Provide the [x, y] coordinate of the cell's center where the given text is located.  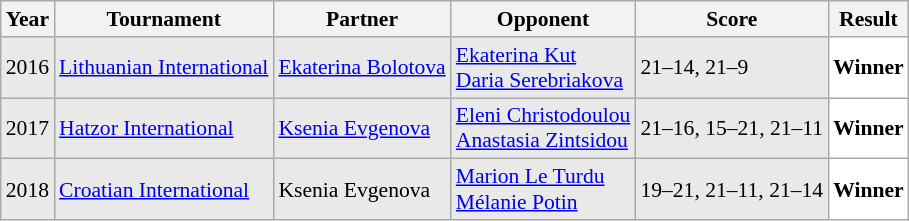
2016 [28, 68]
Tournament [164, 19]
Hatzor International [164, 128]
Croatian International [164, 190]
19–21, 21–11, 21–14 [732, 190]
2017 [28, 128]
Ekaterina Bolotova [362, 68]
21–16, 15–21, 21–11 [732, 128]
Marion Le Turdu Mélanie Potin [544, 190]
Ekaterina Kut Daria Serebriakova [544, 68]
Partner [362, 19]
Opponent [544, 19]
Score [732, 19]
Result [868, 19]
Lithuanian International [164, 68]
2018 [28, 190]
Year [28, 19]
Eleni Christodoulou Anastasia Zintsidou [544, 128]
21–14, 21–9 [732, 68]
